Provide the (X, Y) coordinate of the cell's center where the given text is located.  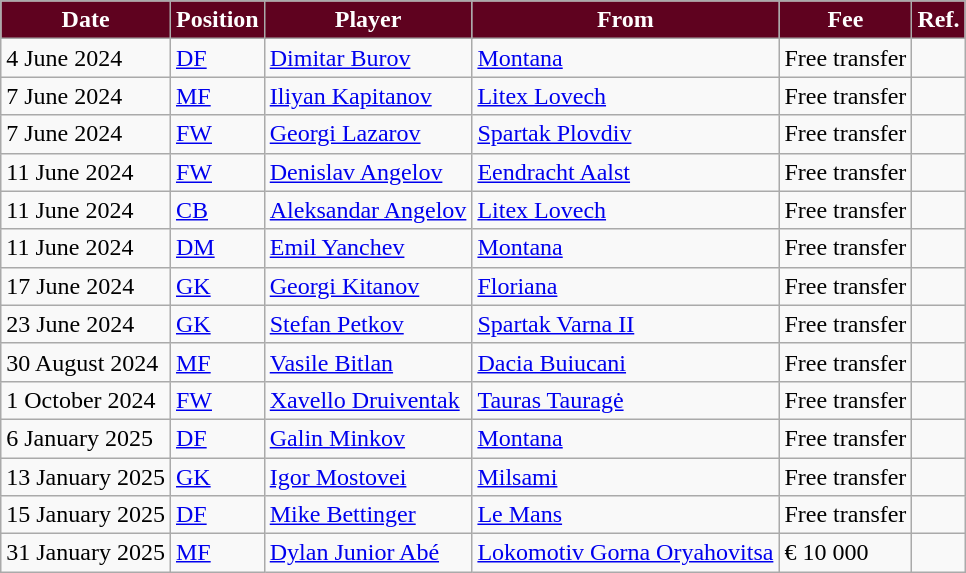
Igor Mostovei (368, 477)
23 June 2024 (86, 324)
Iliyan Kapitanov (368, 96)
Galin Minkov (368, 438)
Date (86, 20)
Eendracht Aalst (626, 172)
31 January 2025 (86, 553)
Lokomotiv Gorna Oryahovitsa (626, 553)
Mike Bettinger (368, 515)
Vasile Bitlan (368, 362)
Dylan Junior Abé (368, 553)
Denislav Angelov (368, 172)
Player (368, 20)
CB (217, 210)
Le Mans (626, 515)
4 June 2024 (86, 58)
15 January 2025 (86, 515)
Stefan Petkov (368, 324)
DM (217, 248)
Position (217, 20)
17 June 2024 (86, 286)
13 January 2025 (86, 477)
30 August 2024 (86, 362)
Xavello Druiventak (368, 400)
From (626, 20)
1 October 2024 (86, 400)
Dimitar Burov (368, 58)
Emil Yanchev (368, 248)
Spartak Plovdiv (626, 134)
6 January 2025 (86, 438)
Milsami (626, 477)
Spartak Varna II (626, 324)
Ref. (938, 20)
€ 10 000 (846, 553)
Georgi Lazarov (368, 134)
Aleksandar Angelov (368, 210)
Dacia Buiucani (626, 362)
Floriana (626, 286)
Tauras Tauragė (626, 400)
Georgi Kitanov (368, 286)
Fee (846, 20)
